Return (x, y) of the center of cell containing provided text 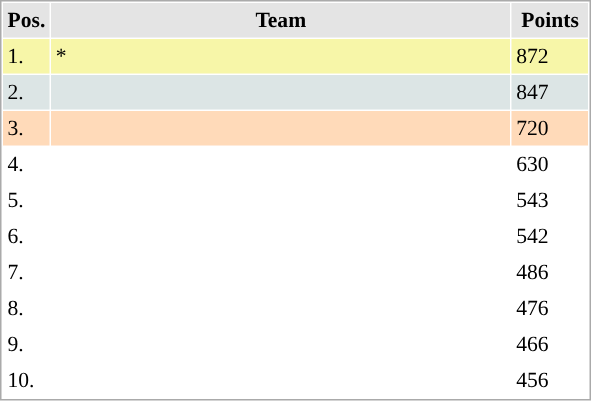
* (280, 56)
2. (26, 92)
847 (550, 92)
486 (550, 272)
720 (550, 128)
3. (26, 128)
466 (550, 344)
7. (26, 272)
10. (26, 380)
476 (550, 308)
543 (550, 200)
9. (26, 344)
Team (280, 20)
630 (550, 164)
5. (26, 200)
542 (550, 236)
6. (26, 236)
Pos. (26, 20)
8. (26, 308)
1. (26, 56)
Points (550, 20)
456 (550, 380)
872 (550, 56)
4. (26, 164)
